Search for the cell housing the specified text and yield its (X, Y) center coordinate. 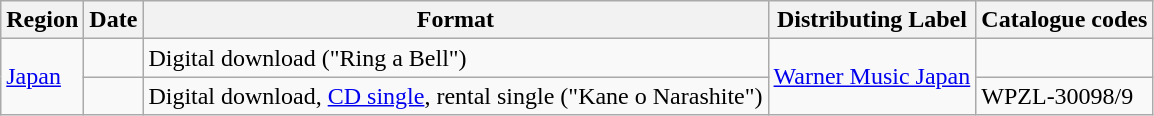
Format (456, 20)
Japan (42, 77)
Date (114, 20)
Distributing Label (872, 20)
Region (42, 20)
Catalogue codes (1064, 20)
Digital download, CD single, rental single ("Kane o Narashite") (456, 96)
Digital download ("Ring a Bell") (456, 58)
WPZL-30098/9 (1064, 96)
Warner Music Japan (872, 77)
